For the text-containing cell, return its midpoint in [X, Y] coordinate format. 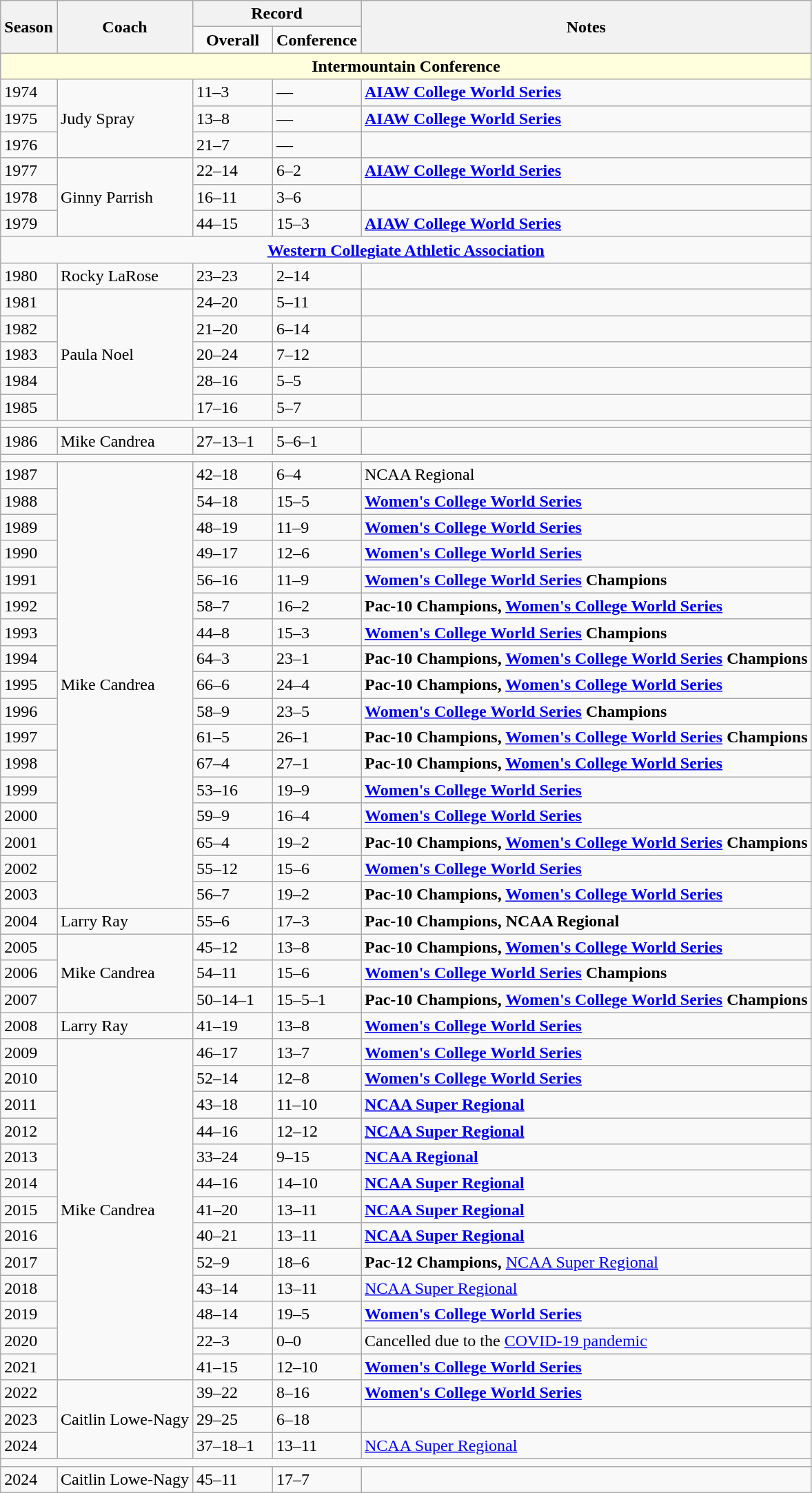
6–14 [317, 329]
20–24 [233, 355]
2012 [29, 1131]
Rocky LaRose [124, 276]
2023 [29, 1419]
Overall [233, 40]
2014 [29, 1184]
11–10 [317, 1104]
1979 [29, 223]
2010 [29, 1078]
6–18 [317, 1419]
Pac-10 Champions, NCAA Regional [587, 921]
1978 [29, 197]
23–1 [317, 658]
2003 [29, 895]
2019 [29, 1314]
12–6 [317, 553]
17–7 [317, 1479]
5–7 [317, 407]
2016 [29, 1236]
53–16 [233, 790]
16–4 [317, 816]
19–9 [317, 790]
24–4 [317, 684]
48–14 [233, 1314]
43–18 [233, 1104]
50–14–1 [233, 999]
Judy Spray [124, 119]
2011 [29, 1104]
12–8 [317, 1078]
65–4 [233, 842]
18–6 [317, 1262]
12–10 [317, 1367]
58–7 [233, 606]
21–7 [233, 145]
Record [277, 14]
Paula Noel [124, 354]
9–15 [317, 1157]
1998 [29, 764]
42–18 [233, 475]
27–1 [317, 764]
1981 [29, 302]
58–9 [233, 711]
39–22 [233, 1393]
2021 [29, 1367]
2005 [29, 947]
21–20 [233, 329]
55–12 [233, 869]
15–5–1 [317, 999]
28–16 [233, 381]
22–14 [233, 171]
1999 [29, 790]
5–5 [317, 381]
2015 [29, 1210]
Intermountain Conference [406, 66]
1987 [29, 475]
2009 [29, 1052]
19–5 [317, 1314]
2017 [29, 1262]
1977 [29, 171]
Western Collegiate Athletic Association [406, 250]
1985 [29, 407]
55–6 [233, 921]
2022 [29, 1393]
1983 [29, 355]
52–9 [233, 1262]
1986 [29, 441]
59–9 [233, 816]
43–14 [233, 1288]
1982 [29, 329]
1974 [29, 92]
13–7 [317, 1052]
16–11 [233, 197]
17–16 [233, 407]
33–24 [233, 1157]
27–13–1 [233, 441]
3–6 [317, 197]
6–2 [317, 171]
Season [29, 27]
1990 [29, 553]
48–19 [233, 527]
1991 [29, 580]
1975 [29, 119]
23–23 [233, 276]
61–5 [233, 738]
41–15 [233, 1367]
2008 [29, 1026]
56–16 [233, 580]
12–12 [317, 1131]
2007 [29, 999]
49–17 [233, 553]
44–15 [233, 223]
2018 [29, 1288]
5–6–1 [317, 441]
0–0 [317, 1341]
Cancelled due to the COVID-19 pandemic [587, 1341]
45–11 [233, 1479]
26–1 [317, 738]
14–10 [317, 1184]
2000 [29, 816]
41–19 [233, 1026]
1976 [29, 145]
6–4 [317, 475]
Pac-12 Champions, NCAA Super Regional [587, 1262]
17–3 [317, 921]
64–3 [233, 658]
1993 [29, 632]
2002 [29, 869]
1988 [29, 501]
41–20 [233, 1210]
54–11 [233, 973]
1995 [29, 684]
Notes [587, 27]
1984 [29, 381]
Conference [317, 40]
1989 [29, 527]
5–11 [317, 302]
1992 [29, 606]
46–17 [233, 1052]
2013 [29, 1157]
7–12 [317, 355]
1980 [29, 276]
1994 [29, 658]
1996 [29, 711]
52–14 [233, 1078]
2020 [29, 1341]
56–7 [233, 895]
54–18 [233, 501]
37–18–1 [233, 1445]
29–25 [233, 1419]
66–6 [233, 684]
67–4 [233, 764]
40–21 [233, 1236]
2006 [29, 973]
44–8 [233, 632]
11–3 [233, 92]
45–12 [233, 947]
2004 [29, 921]
2–14 [317, 276]
22–3 [233, 1341]
1997 [29, 738]
15–5 [317, 501]
16–2 [317, 606]
Coach [124, 27]
2001 [29, 842]
8–16 [317, 1393]
23–5 [317, 711]
Ginny Parrish [124, 197]
24–20 [233, 302]
